Provide the (X, Y) coordinate of the cell's center where the given text is located.  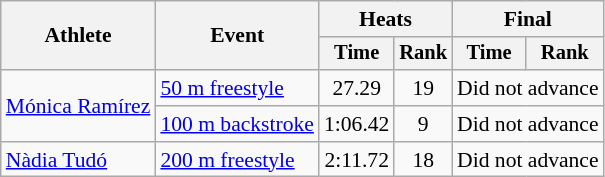
Heats (386, 19)
100 m backstroke (237, 124)
9 (423, 124)
50 m freestyle (237, 88)
Event (237, 36)
Mónica Ramírez (78, 106)
19 (423, 88)
27.29 (356, 88)
Athlete (78, 36)
1:06.42 (356, 124)
Final (528, 19)
